Locate the cell with the specified text and output its (X, Y) center coordinate. 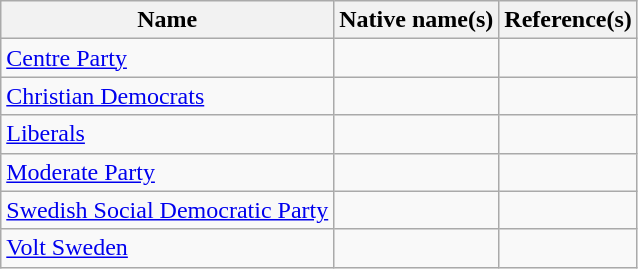
Reference(s) (568, 20)
Christian Democrats (168, 96)
Moderate Party (168, 172)
Native name(s) (416, 20)
Name (168, 20)
Liberals (168, 134)
Centre Party (168, 58)
Volt Sweden (168, 248)
Swedish Social Democratic Party (168, 210)
